Scan for the cell matching the given text and deliver its (X, Y) coordinate at center. 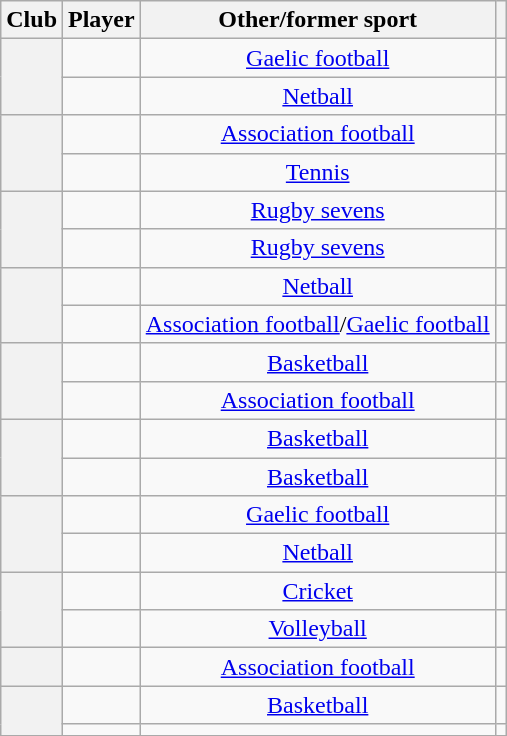
Volleyball (318, 629)
Tennis (318, 172)
Player (102, 20)
Cricket (318, 591)
Club (32, 20)
Other/former sport (318, 20)
Association football/Gaelic football (318, 324)
